For the text-containing cell, return its midpoint in (x, y) coordinate format. 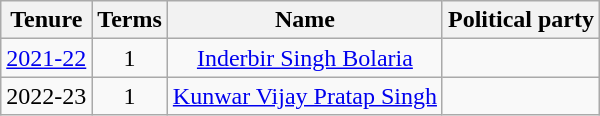
Terms (130, 20)
2021-22 (46, 58)
2022-23 (46, 96)
Tenure (46, 20)
Inderbir Singh Bolaria (304, 58)
Political party (520, 20)
Name (304, 20)
Kunwar Vijay Pratap Singh (304, 96)
